Determine the [x, y] coordinate at the center of the cell enclosing the given text.  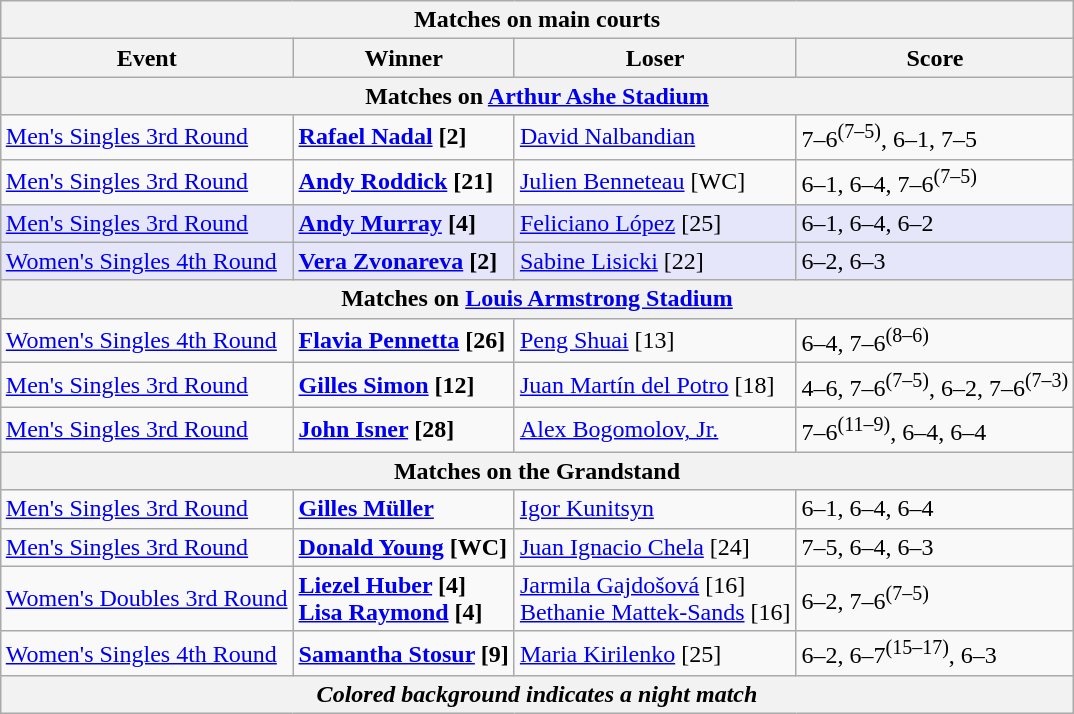
Alex Bogomolov, Jr. [655, 430]
6–2, 7–6(7–5) [935, 598]
Matches on Louis Armstrong Stadium [536, 299]
Rafael Nadal [2] [404, 138]
Colored background indicates a night match [536, 695]
Samantha Stosur [9] [404, 654]
Andy Murray [4] [404, 223]
Matches on the Grandstand [536, 471]
Sabine Lisicki [22] [655, 261]
Gilles Simon [12] [404, 386]
Flavia Pennetta [26] [404, 340]
Gilles Müller [404, 509]
Women's Doubles 3rd Round [146, 598]
Winner [404, 58]
Score [935, 58]
Peng Shuai [13] [655, 340]
Juan Martín del Potro [18] [655, 386]
Matches on Arthur Ashe Stadium [536, 96]
Vera Zvonareva [2] [404, 261]
Andy Roddick [21] [404, 182]
Feliciano López [25] [655, 223]
7–6(7–5), 6–1, 7–5 [935, 138]
Julien Benneteau [WC] [655, 182]
4–6, 7–6(7–5), 6–2, 7–6(7–3) [935, 386]
Loser [655, 58]
Liezel Huber [4] Lisa Raymond [4] [404, 598]
6–4, 7–6(8–6) [935, 340]
Maria Kirilenko [25] [655, 654]
Matches on main courts [536, 20]
6–2, 6–3 [935, 261]
Donald Young [WC] [404, 547]
7–6(11–9), 6–4, 6–4 [935, 430]
David Nalbandian [655, 138]
Igor Kunitsyn [655, 509]
6–2, 6–7(15–17), 6–3 [935, 654]
Event [146, 58]
Juan Ignacio Chela [24] [655, 547]
6–1, 6–4, 7–6(7–5) [935, 182]
John Isner [28] [404, 430]
Jarmila Gajdošová [16] Bethanie Mattek-Sands [16] [655, 598]
6–1, 6–4, 6–2 [935, 223]
6–1, 6–4, 6–4 [935, 509]
7–5, 6–4, 6–3 [935, 547]
